Output the [X, Y] coordinate of the center of the cell containing the given text.  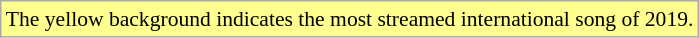
The yellow background indicates the most streamed international song of 2019. [350, 19]
